Provide the (X, Y) coordinate of the cell's center where the given text is located.  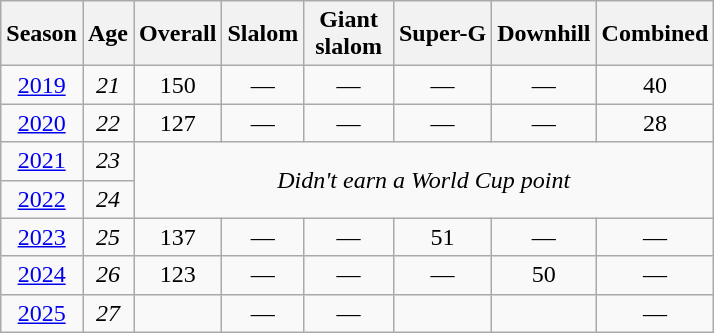
Age (108, 34)
25 (108, 237)
2023 (42, 237)
2022 (42, 199)
23 (108, 161)
Super-G (442, 34)
150 (178, 85)
Season (42, 34)
2025 (42, 313)
Slalom (263, 34)
Overall (178, 34)
40 (655, 85)
137 (178, 237)
2020 (42, 123)
50 (544, 275)
22 (108, 123)
26 (108, 275)
Combined (655, 34)
2024 (42, 275)
Downhill (544, 34)
27 (108, 313)
51 (442, 237)
127 (178, 123)
123 (178, 275)
2019 (42, 85)
24 (108, 199)
21 (108, 85)
Didn't earn a World Cup point (424, 180)
2021 (42, 161)
28 (655, 123)
Giant slalom (349, 34)
